Locate the cell with the specified text and output its [x, y] center coordinate. 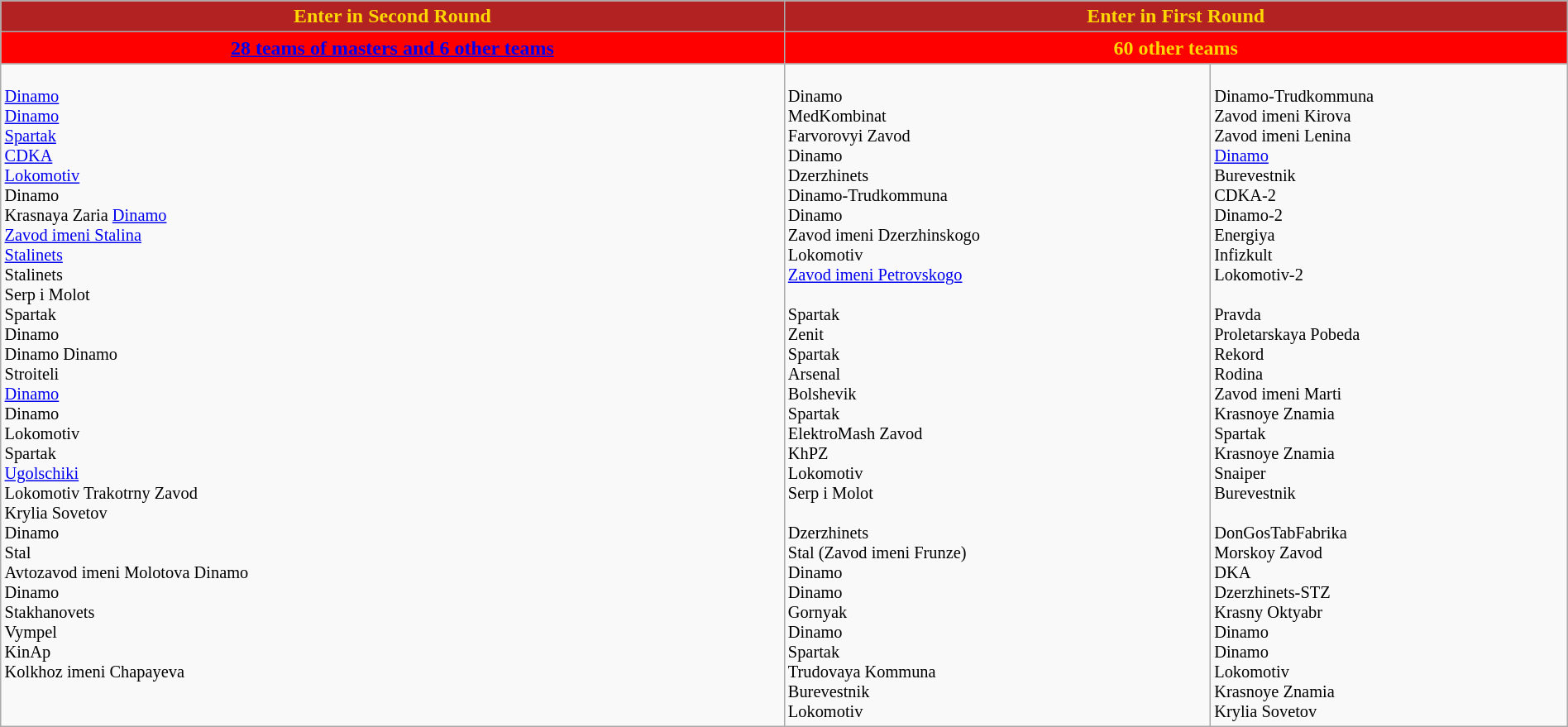
60 other teams [1176, 48]
Enter in First Round [1176, 17]
28 teams of masters and 6 other teams [392, 48]
Enter in Second Round [392, 17]
